Identify which cell holds the provided text, then report its (x, y) central coordinate. 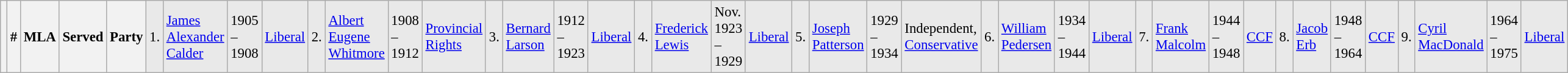
Bernard Larson (528, 36)
Party (127, 36)
Albert Eugene Whitmore (356, 36)
Joseph Patterson (838, 36)
8. (1284, 36)
4. (643, 36)
6. (990, 36)
1948 – 1964 (1348, 36)
5. (801, 36)
James Alexander Calder (195, 36)
Jacob Erb (1312, 36)
Cyril MacDonald (1451, 36)
# (13, 36)
Independent, Conservative (942, 36)
1944 – 1948 (1226, 36)
9. (1406, 36)
1908 – 1912 (405, 36)
3. (494, 36)
William Pedersen (1026, 36)
1929 – 1934 (884, 36)
1934 – 1944 (1072, 36)
MLA (40, 36)
Frederick Lewis (681, 36)
1912 – 1923 (571, 36)
Nov. 1923 – 1929 (728, 36)
Frank Malcolm (1181, 36)
1. (155, 36)
1964 – 1975 (1504, 36)
1905 – 1908 (245, 36)
2. (317, 36)
Served (83, 36)
7. (1144, 36)
Provincial Rights (454, 36)
